Identify which cell holds the provided text, then report its [X, Y] central coordinate. 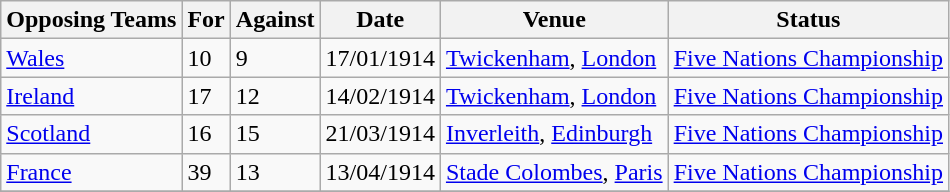
13/04/1914 [380, 172]
14/02/1914 [380, 96]
France [92, 172]
Inverleith, Edinburgh [554, 134]
Stade Colombes, Paris [554, 172]
Against [275, 20]
Ireland [92, 96]
Venue [554, 20]
39 [206, 172]
21/03/1914 [380, 134]
Date [380, 20]
Scotland [92, 134]
17/01/1914 [380, 58]
13 [275, 172]
Opposing Teams [92, 20]
Status [808, 20]
For [206, 20]
10 [206, 58]
17 [206, 96]
9 [275, 58]
12 [275, 96]
Wales [92, 58]
16 [206, 134]
15 [275, 134]
